Capture the cell that displays the provided text and extract its (X, Y) central coordinate. 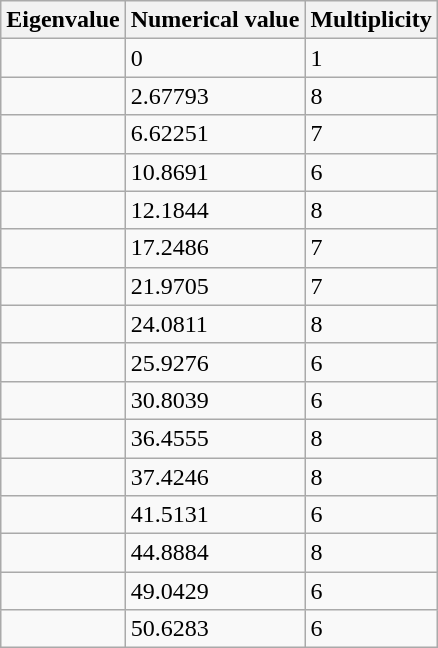
Numerical value (215, 20)
30.8039 (215, 400)
6.62251 (215, 134)
Multiplicity (371, 20)
41.5131 (215, 515)
0 (215, 58)
36.4555 (215, 438)
17.2486 (215, 248)
49.0429 (215, 591)
Eigenvalue (63, 20)
10.8691 (215, 172)
12.1844 (215, 210)
1 (371, 58)
37.4246 (215, 477)
44.8884 (215, 553)
24.0811 (215, 324)
50.6283 (215, 629)
21.9705 (215, 286)
2.67793 (215, 96)
25.9276 (215, 362)
